Identify which cell holds the provided text, then report its (x, y) central coordinate. 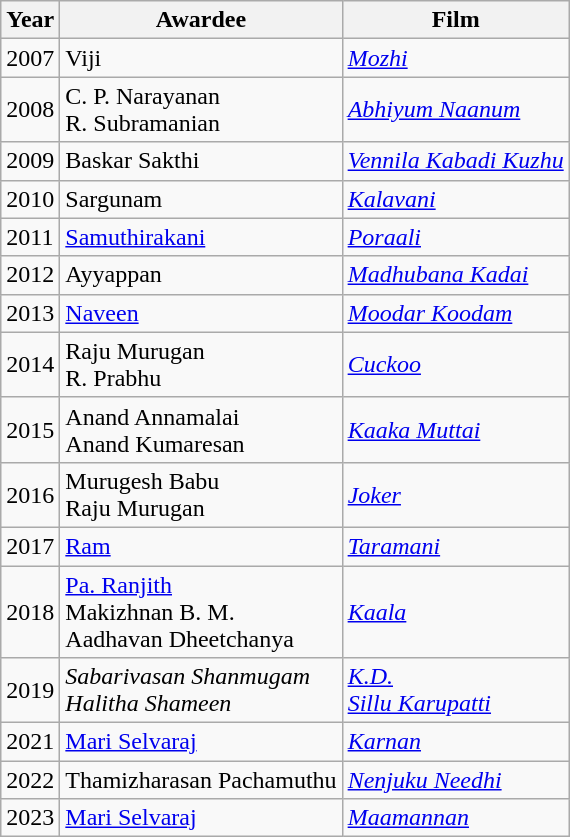
Year (30, 20)
2017 (30, 546)
Abhiyum Naanum (456, 110)
Ram (201, 546)
Maamannan (456, 818)
Thamizharasan Pachamuthu (201, 780)
Raju MuruganR. Prabhu (201, 364)
2022 (30, 780)
Pa. RanjithMakizhnan B. M.Aadhavan Dheetchanya (201, 612)
2021 (30, 742)
2018 (30, 612)
2019 (30, 690)
2009 (30, 161)
2014 (30, 364)
Baskar Sakthi (201, 161)
Samuthirakani (201, 237)
Nenjuku Needhi (456, 780)
Sargunam (201, 199)
Sabarivasan Shanmugam Halitha Shameen (201, 690)
Karnan (456, 742)
Kaala (456, 612)
Poraali (456, 237)
K.D. Sillu Karupatti (456, 690)
Kaaka Muttai (456, 430)
2016 (30, 494)
Viji (201, 58)
Taramani (456, 546)
Awardee (201, 20)
Anand AnnamalaiAnand Kumaresan (201, 430)
2008 (30, 110)
Mozhi (456, 58)
Ayyappan (201, 275)
Film (456, 20)
Kalavani (456, 199)
Moodar Koodam (456, 313)
2010 (30, 199)
2011 (30, 237)
Joker (456, 494)
Murugesh BabuRaju Murugan (201, 494)
2012 (30, 275)
Vennila Kabadi Kuzhu (456, 161)
Cuckoo (456, 364)
2013 (30, 313)
2015 (30, 430)
Madhubana Kadai (456, 275)
2007 (30, 58)
Naveen (201, 313)
C. P. NarayananR. Subramanian (201, 110)
2023 (30, 818)
